Find where the given text appears and provide that cell's center as (X, Y) coordinate. 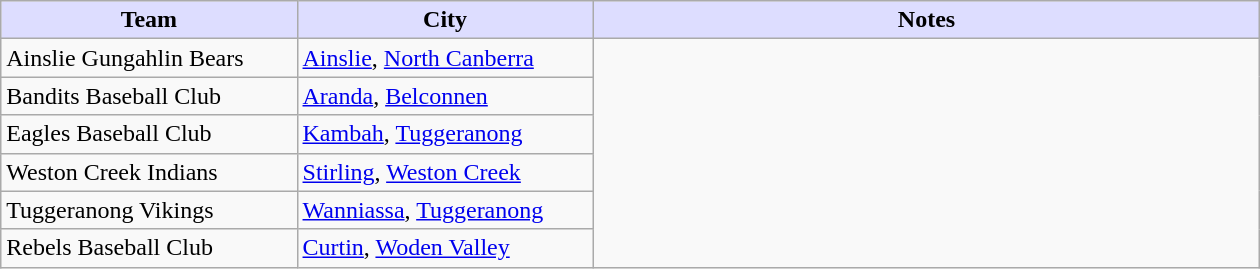
Tuggeranong Vikings (149, 210)
Curtin, Woden Valley (445, 248)
Rebels Baseball Club (149, 248)
Eagles Baseball Club (149, 134)
Ainslie Gungahlin Bears (149, 58)
Wanniassa, Tuggeranong (445, 210)
Notes (926, 20)
Aranda, Belconnen (445, 96)
Bandits Baseball Club (149, 96)
Stirling, Weston Creek (445, 172)
Team (149, 20)
Weston Creek Indians (149, 172)
Ainslie, North Canberra (445, 58)
Kambah, Tuggeranong (445, 134)
City (445, 20)
